Find where the given text appears and provide that cell's center as [x, y] coordinate. 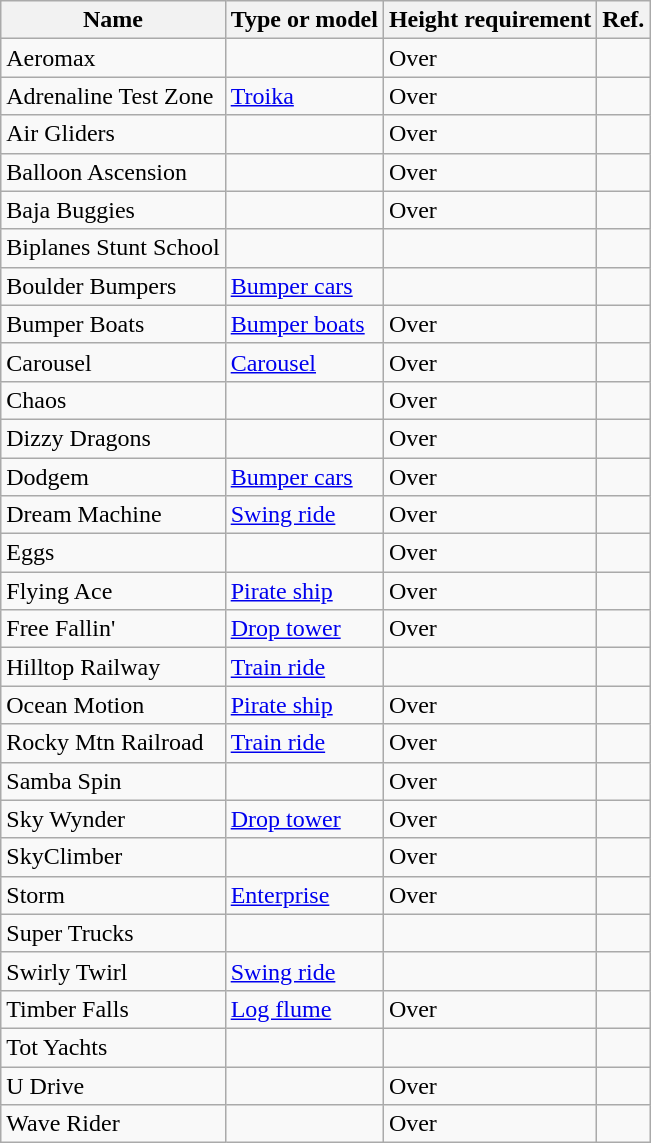
Tot Yachts [113, 1047]
Hilltop Railway [113, 667]
Timber Falls [113, 1009]
Dream Machine [113, 515]
Air Gliders [113, 134]
Eggs [113, 553]
Height requirement [490, 20]
Name [113, 20]
Ref. [624, 20]
Rocky Mtn Railroad [113, 743]
Balloon Ascension [113, 172]
Bumper boats [304, 324]
Chaos [113, 400]
SkyClimber [113, 857]
Dodgem [113, 477]
Samba Spin [113, 781]
Free Fallin' [113, 629]
Swirly Twirl [113, 971]
Troika [304, 96]
Log flume [304, 1009]
Storm [113, 895]
Super Trucks [113, 933]
Biplanes Stunt School [113, 248]
Sky Wynder [113, 819]
Boulder Bumpers [113, 286]
Adrenaline Test Zone [113, 96]
Ocean Motion [113, 705]
Baja Buggies [113, 210]
Type or model [304, 20]
Dizzy Dragons [113, 438]
Aeromax [113, 58]
Flying Ace [113, 591]
Enterprise [304, 895]
U Drive [113, 1085]
Bumper Boats [113, 324]
Wave Rider [113, 1124]
